Pinpoint the cell where the given text exists, returning its (X, Y) midpoint coordinate. 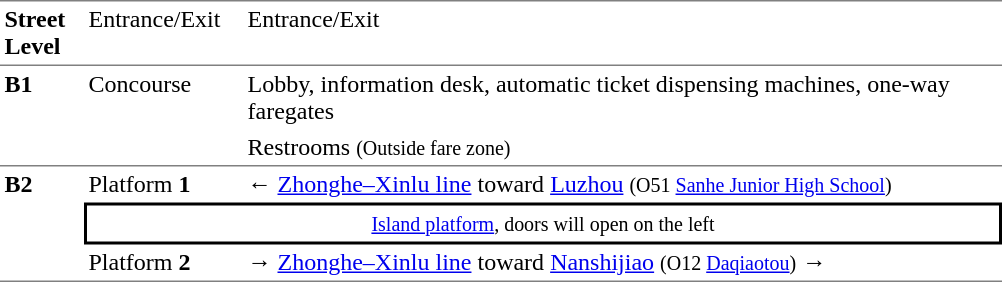
B1 (42, 116)
← Zhonghe–Xinlu line toward Luzhou (O51 Sanhe Junior High School) (622, 184)
Lobby, information desk, automatic ticket dispensing machines, one-way faregates (622, 98)
Platform 2 (164, 263)
Concourse (164, 116)
Platform 1 (164, 184)
Street Level (42, 33)
→ Zhonghe–Xinlu line toward Nanshijiao (O12 Daqiaotou) → (622, 263)
Restrooms (Outside fare zone) (622, 148)
B2 (42, 224)
Island platform, doors will open on the left (543, 223)
